For the text-containing cell, return its midpoint in [x, y] coordinate format. 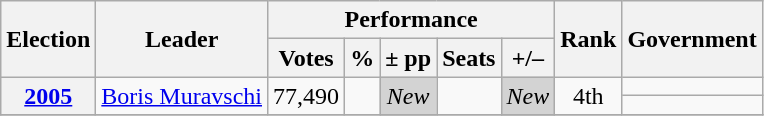
Seats [469, 58]
Rank [588, 39]
Election [48, 39]
± pp [408, 58]
Votes [306, 58]
% [362, 58]
Boris Muravschi [182, 96]
77,490 [306, 96]
+/– [528, 58]
Government [692, 39]
Performance [412, 20]
2005 [48, 96]
Leader [182, 39]
4th [588, 96]
